Extract the (X, Y) coordinate from the center of the cell holding the provided text.  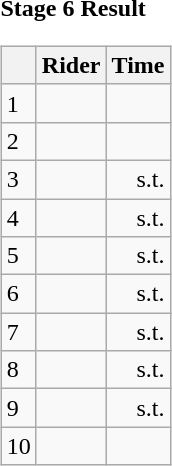
2 (18, 141)
10 (18, 446)
Time (138, 65)
7 (18, 332)
5 (18, 256)
1 (18, 103)
8 (18, 370)
9 (18, 408)
4 (18, 217)
6 (18, 294)
Rider (71, 65)
3 (18, 179)
